From the cell containing the given text, extract its center point as (X, Y) coordinate. 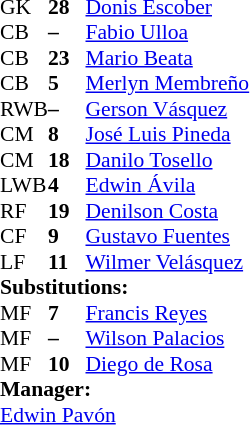
Substitutions: (124, 287)
Edwin Ávila (168, 185)
Diego de Rosa (168, 364)
9 (67, 237)
8 (67, 135)
Danilo Tosello (168, 160)
10 (67, 364)
Manager: (124, 389)
18 (67, 160)
Fabio Ulloa (168, 33)
LF (24, 262)
CF (24, 237)
Francis Reyes (168, 313)
23 (67, 58)
Denilson Costa (168, 211)
RWB (24, 109)
Wilson Palacios (168, 339)
Wilmer Velásquez (168, 262)
Merlyn Membreño (168, 83)
5 (67, 83)
Mario Beata (168, 58)
11 (67, 262)
4 (67, 185)
RF (24, 211)
Gerson Vásquez (168, 109)
Gustavo Fuentes (168, 237)
José Luis Pineda (168, 135)
LWB (24, 185)
7 (67, 313)
19 (67, 211)
